Output the [x, y] coordinate of the center of the cell containing the given text.  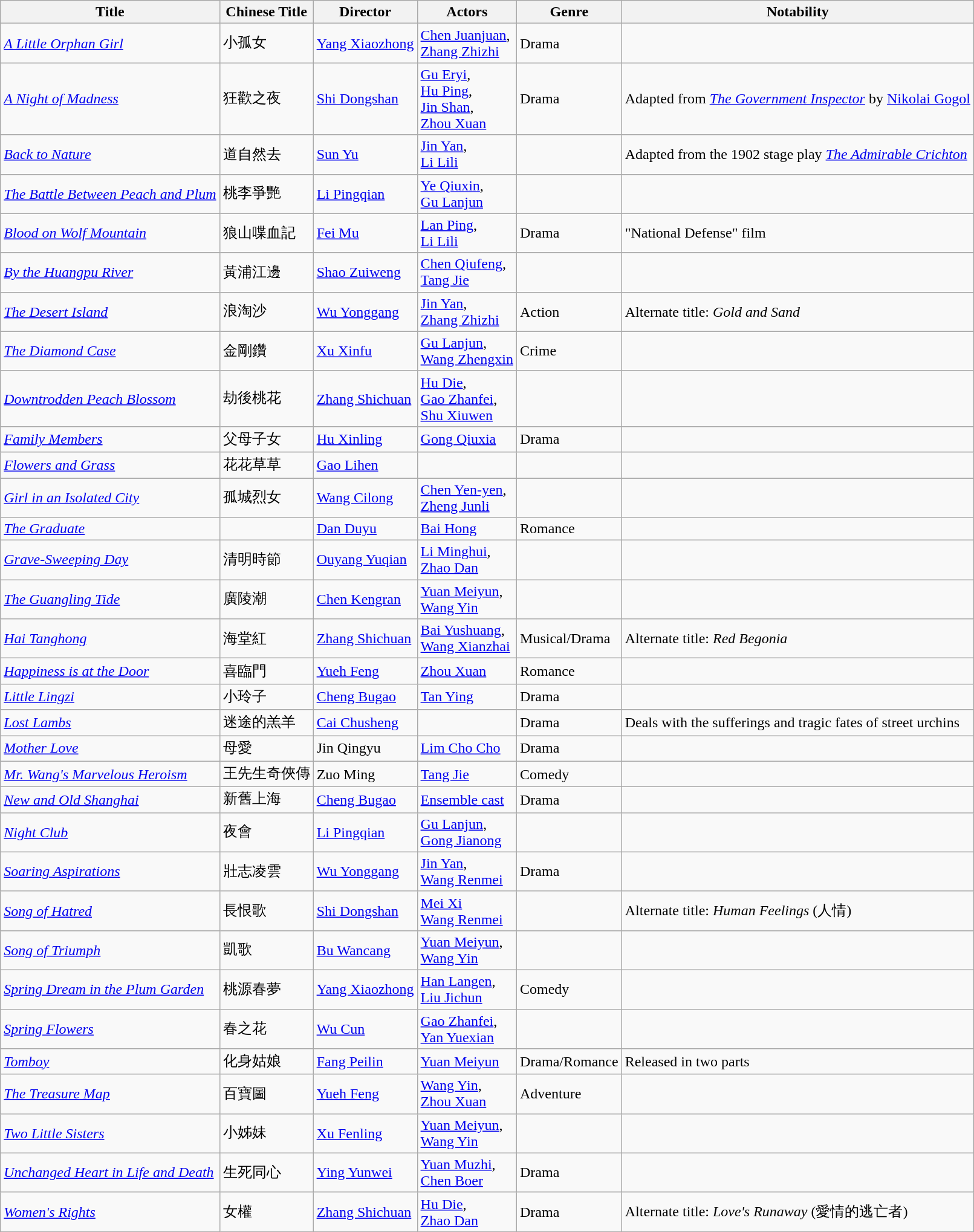
Soaring Aspirations [110, 872]
黃浦江邊 [266, 272]
父母子女 [266, 439]
清明時節 [266, 560]
Grave-Sweeping Day [110, 560]
Blood on Wolf Mountain [110, 233]
海堂紅 [266, 638]
Jin Yan, Wang Renmei [467, 872]
狼山喋血記 [266, 233]
Fang Peilin [365, 1062]
Director [365, 12]
Gu Lanjun,Gong Jianong [467, 832]
Spring Flowers [110, 1029]
Happiness is at the Door [110, 671]
The Treasure Map [110, 1094]
狂歡之夜 [266, 99]
Fei Mu [365, 233]
生死同心 [266, 1173]
The Diamond Case [110, 351]
Cai Chusheng [365, 723]
王先生奇俠傳 [266, 774]
母愛 [266, 748]
Hu Die,Zhao Dan [467, 1211]
Gao Lihen [365, 465]
Bai Yushuang,Wang Xianzhai [467, 638]
女權 [266, 1211]
Li Minghui,Zhao Dan [467, 560]
Downtrodden Peach Blossom [110, 398]
Ye Qiuxin,Gu Lanjun [467, 193]
Yuan Meiyun [467, 1062]
桃源春夢 [266, 989]
Alternate title: Love's Runaway (愛情的逃亡者) [797, 1211]
A Little Orphan Girl [110, 44]
長恨歌 [266, 910]
桃李爭艷 [266, 193]
Chen Yen-yen,Zheng Junli [467, 497]
花花草草 [266, 465]
新舊上海 [266, 800]
A Night of Madness [110, 99]
Drama/Romance [570, 1062]
Genre [570, 12]
Bu Wancang [365, 950]
Mother Love [110, 748]
Chen Qiufeng,Tang Jie [467, 272]
Xu Xinfu [365, 351]
Bai Hong [467, 529]
小玲子 [266, 696]
Tang Jie [467, 774]
Chinese Title [266, 12]
百寶圖 [266, 1094]
Alternate title: Gold and Sand [797, 312]
Night Club [110, 832]
Notability [797, 12]
Han Langen,Liu Jichun [467, 989]
The Battle Between Peach and Plum [110, 193]
Lan Ping,Li Lili [467, 233]
Chen Juanjuan,Zhang Zhizhi [467, 44]
Gu Eryi,Hu Ping,Jin Shan,Zhou Xuan [467, 99]
Wang Cilong [365, 497]
Ouyang Yuqian [365, 560]
Ensemble cast [467, 800]
化身姑娘 [266, 1062]
Actors [467, 12]
Hu Die,Gao Zhanfei,Shu Xiuwen [467, 398]
Crime [570, 351]
Jin Yan,Zhang Zhizhi [467, 312]
Unchanged Heart in Life and Death [110, 1173]
Adapted from The Government Inspector by Nikolai Gogol [797, 99]
Sun Yu [365, 155]
The Graduate [110, 529]
New and Old Shanghai [110, 800]
Action [570, 312]
浪淘沙 [266, 312]
Gong Qiuxia [467, 439]
Alternate title: Red Begonia [797, 638]
The Guangling Tide [110, 600]
Deals with the sufferings and tragic fates of street urchins [797, 723]
Mei XiWang Renmei [467, 910]
"National Defense" film [797, 233]
Gao Zhanfei,Yan Yuexian [467, 1029]
Family Members [110, 439]
Chen Kengran [365, 600]
Women's Rights [110, 1211]
Wang Yin,Zhou Xuan [467, 1094]
Zuo Ming [365, 774]
Xu Fenling [365, 1133]
Ying Yunwei [365, 1173]
Jin Qingyu [365, 748]
小姊妹 [266, 1133]
廣陵潮 [266, 600]
Released in two parts [797, 1062]
Title [110, 12]
Adapted from the 1902 stage play The Admirable Crichton [797, 155]
By the Huangpu River [110, 272]
道自然去 [266, 155]
Shao Zuiweng [365, 272]
凱歌 [266, 950]
Gu Lanjun,Wang Zhengxin [467, 351]
Hu Xinling [365, 439]
The Desert Island [110, 312]
劫後桃花 [266, 398]
Jin Yan,Li Lili [467, 155]
Yuan Muzhi,Chen Boer [467, 1173]
Song of Triumph [110, 950]
Song of Hatred [110, 910]
春之花 [266, 1029]
Zhou Xuan [467, 671]
Hai Tanghong [110, 638]
Dan Duyu [365, 529]
Two Little Sisters [110, 1133]
Lost Lambs [110, 723]
Flowers and Grass [110, 465]
迷途的羔羊 [266, 723]
Girl in an Isolated City [110, 497]
小孤女 [266, 44]
Spring Dream in the Plum Garden [110, 989]
喜臨門 [266, 671]
Tan Ying [467, 696]
Adventure [570, 1094]
Mr. Wang's Marvelous Heroism [110, 774]
Musical/Drama [570, 638]
壯志凌雲 [266, 872]
Little Lingzi [110, 696]
Lim Cho Cho [467, 748]
孤城烈女 [266, 497]
Wu Cun [365, 1029]
Alternate title: Human Feelings (人情) [797, 910]
Tomboy [110, 1062]
夜會 [266, 832]
Back to Nature [110, 155]
金剛鑽 [266, 351]
